Find where the given text appears and provide that cell's center as (X, Y) coordinate. 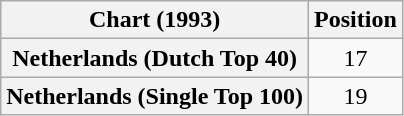
Netherlands (Single Top 100) (155, 96)
Position (356, 20)
Netherlands (Dutch Top 40) (155, 58)
17 (356, 58)
Chart (1993) (155, 20)
19 (356, 96)
